Output the [x, y] coordinate of the center of the cell containing the given text.  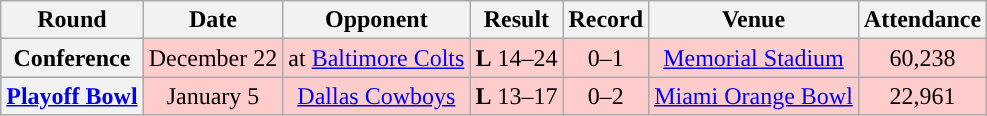
Opponent [376, 20]
0–1 [606, 58]
22,961 [922, 96]
January 5 [213, 96]
Record [606, 20]
at Baltimore Colts [376, 58]
L 13–17 [516, 96]
December 22 [213, 58]
0–2 [606, 96]
Date [213, 20]
Miami Orange Bowl [754, 96]
Conference [72, 58]
Memorial Stadium [754, 58]
60,238 [922, 58]
Dallas Cowboys [376, 96]
Venue [754, 20]
Result [516, 20]
Attendance [922, 20]
Playoff Bowl [72, 96]
Round [72, 20]
L 14–24 [516, 58]
